Locate the cell with the specified text and output its (x, y) center coordinate. 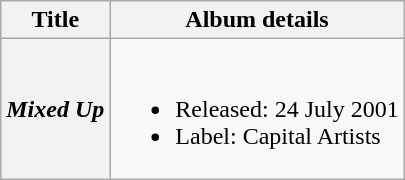
Album details (257, 20)
Title (56, 20)
Released: 24 July 2001Label: Capital Artists (257, 109)
Mixed Up (56, 109)
